Extract the (X, Y) coordinate from the center of the cell holding the provided text.  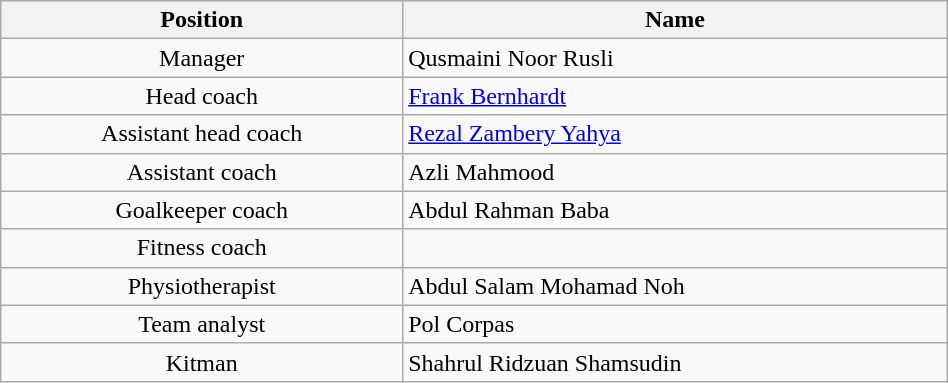
Qusmaini Noor Rusli (676, 58)
Head coach (202, 96)
Pol Corpas (676, 324)
Physiotherapist (202, 286)
Team analyst (202, 324)
Shahrul Ridzuan Shamsudin (676, 362)
Frank Bernhardt (676, 96)
Abdul Rahman Baba (676, 210)
Fitness coach (202, 248)
Abdul Salam Mohamad Noh (676, 286)
Assistant coach (202, 172)
Azli Mahmood (676, 172)
Position (202, 20)
Assistant head coach (202, 134)
Goalkeeper coach (202, 210)
Kitman (202, 362)
Name (676, 20)
Rezal Zambery Yahya (676, 134)
Manager (202, 58)
